Search for the cell housing the specified text and yield its (X, Y) center coordinate. 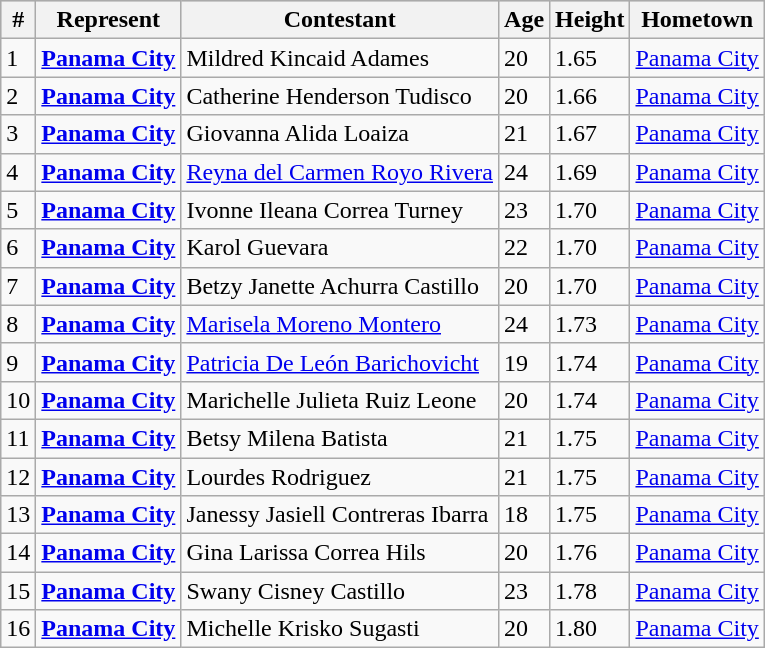
Hometown (697, 20)
13 (18, 515)
3 (18, 134)
1.65 (590, 58)
22 (524, 248)
15 (18, 591)
1.76 (590, 553)
9 (18, 362)
16 (18, 629)
1.78 (590, 591)
14 (18, 553)
2 (18, 96)
Age (524, 20)
Mildred Kincaid Adames (340, 58)
1.73 (590, 324)
Contestant (340, 20)
Catherine Henderson Tudisco (340, 96)
Reyna del Carmen Royo Rivera (340, 172)
Lourdes Rodriguez (340, 477)
11 (18, 438)
Michelle Krisko Sugasti (340, 629)
1 (18, 58)
8 (18, 324)
10 (18, 400)
18 (524, 515)
1.66 (590, 96)
1.80 (590, 629)
5 (18, 210)
Ivonne Ileana Correa Turney (340, 210)
# (18, 20)
Height (590, 20)
12 (18, 477)
Gina Larissa Correa Hils (340, 553)
6 (18, 248)
Betzy Janette Achurra Castillo (340, 286)
Swany Cisney Castillo (340, 591)
Betsy Milena Batista (340, 438)
Giovanna Alida Loaiza (340, 134)
7 (18, 286)
1.69 (590, 172)
Janessy Jasiell Contreras Ibarra (340, 515)
Represent (108, 20)
Marichelle Julieta Ruiz Leone (340, 400)
Patricia De León Barichovicht (340, 362)
1.67 (590, 134)
Marisela Moreno Montero (340, 324)
Karol Guevara (340, 248)
4 (18, 172)
19 (524, 362)
